Extract the [X, Y] coordinate from the center of the cell holding the provided text.  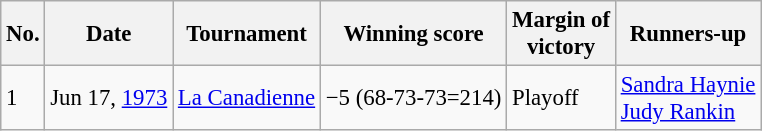
La Canadienne [247, 98]
Playoff [562, 98]
−5 (68-73-73=214) [413, 98]
Winning score [413, 34]
Sandra Haynie Judy Rankin [688, 98]
Margin ofvictory [562, 34]
Runners-up [688, 34]
1 [23, 98]
Date [109, 34]
Tournament [247, 34]
Jun 17, 1973 [109, 98]
No. [23, 34]
